Find where the given text appears and provide that cell's center as [x, y] coordinate. 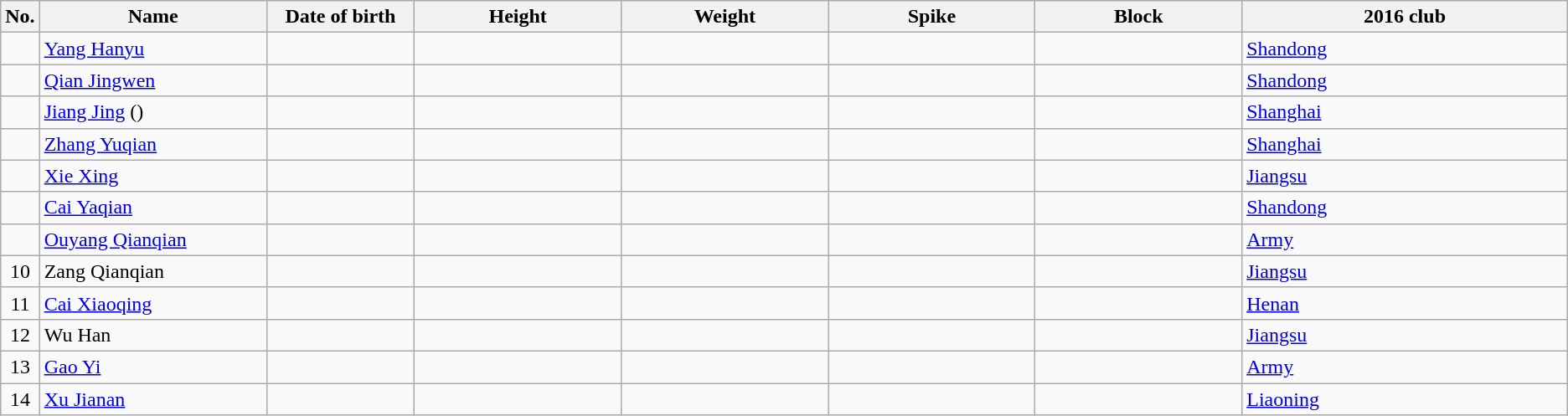
Spike [931, 17]
Date of birth [340, 17]
No. [20, 17]
Zang Qianqian [152, 271]
Block [1139, 17]
13 [20, 367]
Cai Yaqian [152, 208]
Wu Han [152, 335]
Height [518, 17]
Xu Jianan [152, 399]
Henan [1406, 303]
12 [20, 335]
Xie Xing [152, 176]
Ouyang Qianqian [152, 239]
2016 club [1406, 17]
Yang Hanyu [152, 49]
11 [20, 303]
Cai Xiaoqing [152, 303]
Weight [725, 17]
Zhang Yuqian [152, 144]
10 [20, 271]
Jiang Jing () [152, 112]
Name [152, 17]
14 [20, 399]
Gao Yi [152, 367]
Liaoning [1406, 399]
Qian Jingwen [152, 80]
